Pinpoint the cell where the given text exists, returning its (x, y) midpoint coordinate. 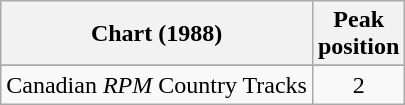
Peakposition (358, 34)
Chart (1988) (157, 34)
Canadian RPM Country Tracks (157, 85)
2 (358, 85)
